Detect which cell encompasses the target text, then output its (X, Y) center coordinate. 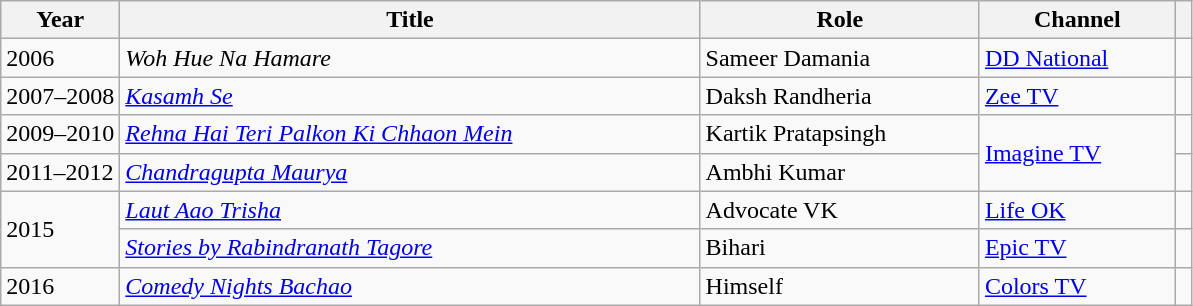
Imagine TV (1077, 153)
2011–2012 (60, 172)
Advocate VK (840, 210)
Himself (840, 286)
Rehna Hai Teri Palkon Ki Chhaon Mein (410, 134)
Year (60, 20)
Sameer Damania (840, 58)
Life OK (1077, 210)
2007–2008 (60, 96)
2015 (60, 229)
Title (410, 20)
Zee TV (1077, 96)
Chandragupta Maurya (410, 172)
Ambhi Kumar (840, 172)
Epic TV (1077, 248)
Kasamh Se (410, 96)
DD National (1077, 58)
2006 (60, 58)
Colors TV (1077, 286)
Woh Hue Na Hamare (410, 58)
Stories by Rabindranath Tagore (410, 248)
Bihari (840, 248)
Kartik Pratapsingh (840, 134)
Role (840, 20)
Comedy Nights Bachao (410, 286)
2009–2010 (60, 134)
Daksh Randheria (840, 96)
Channel (1077, 20)
2016 (60, 286)
Laut Aao Trisha (410, 210)
